Capture the cell that displays the provided text and extract its (x, y) central coordinate. 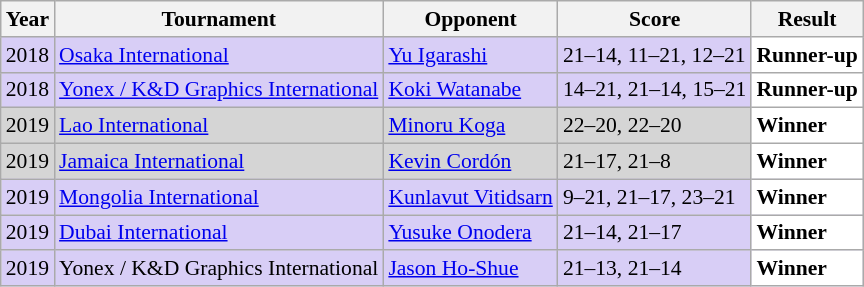
Yu Igarashi (470, 55)
Score (655, 19)
Kunlavut Vitidsarn (470, 197)
Mongolia International (218, 197)
Tournament (218, 19)
22–20, 22–20 (655, 126)
Jason Ho-Shue (470, 269)
Osaka International (218, 55)
21–14, 11–21, 12–21 (655, 55)
Kevin Cordón (470, 162)
Yusuke Onodera (470, 233)
Koki Watanabe (470, 90)
Year (28, 19)
21–17, 21–8 (655, 162)
Minoru Koga (470, 126)
21–13, 21–14 (655, 269)
Lao International (218, 126)
Opponent (470, 19)
Result (806, 19)
14–21, 21–14, 15–21 (655, 90)
21–14, 21–17 (655, 233)
Dubai International (218, 233)
9–21, 21–17, 23–21 (655, 197)
Jamaica International (218, 162)
